Return [x, y] of the center of cell containing provided text 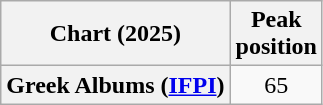
Peak position [276, 34]
Chart (2025) [116, 34]
65 [276, 85]
Greek Albums (IFPI) [116, 85]
